Find where the given text appears and provide that cell's center as (x, y) coordinate. 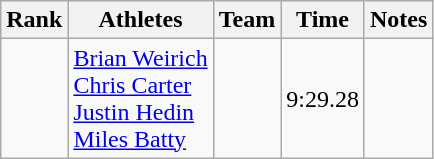
Rank (34, 20)
Notes (398, 20)
Brian WeirichChris CarterJustin HedinMiles Batty (140, 98)
Team (247, 20)
Athletes (140, 20)
Time (323, 20)
9:29.28 (323, 98)
